Detect which cell encompasses the target text, then output its [x, y] center coordinate. 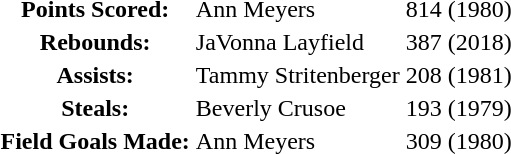
JaVonna Layfield [298, 42]
Tammy Stritenberger [298, 75]
Beverly Crusoe [298, 108]
